Capture the cell that displays the provided text and extract its (x, y) central coordinate. 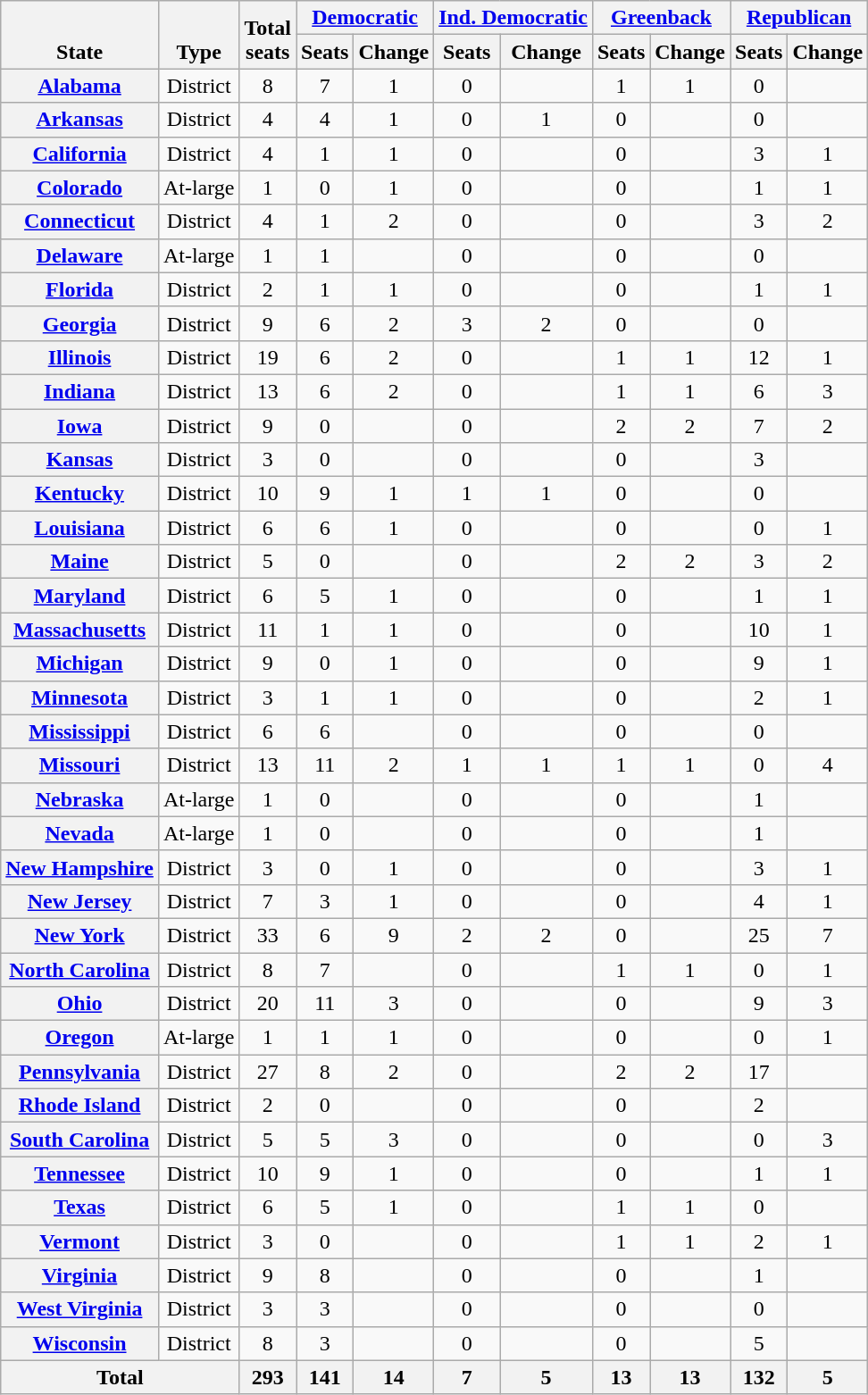
141 (325, 1377)
New Hampshire (80, 867)
19 (268, 357)
Texas (80, 1207)
Democratic (365, 18)
Minnesota (80, 697)
Maryland (80, 596)
Tennessee (80, 1174)
17 (759, 1072)
Oregon (80, 1038)
Vermont (80, 1241)
Rhode Island (80, 1106)
Kansas (80, 460)
Republican (799, 18)
Ind. Democratic (513, 18)
Maine (80, 562)
North Carolina (80, 969)
Alabama (80, 86)
Louisiana (80, 528)
Nevada (80, 833)
New York (80, 935)
Delaware (80, 255)
Illinois (80, 357)
Wisconsin (80, 1343)
Arkansas (80, 120)
Mississippi (80, 731)
South Carolina (80, 1140)
33 (268, 935)
14 (394, 1377)
Missouri (80, 765)
Connecticut (80, 221)
Colorado (80, 188)
Pennsylvania (80, 1072)
25 (759, 935)
Georgia (80, 323)
Nebraska (80, 799)
West Virginia (80, 1309)
Iowa (80, 426)
Florida (80, 289)
20 (268, 1004)
Kentucky (80, 494)
Type (198, 35)
Indiana (80, 391)
California (80, 154)
293 (268, 1377)
Total (120, 1377)
12 (759, 357)
Massachusetts (80, 630)
New Jersey (80, 901)
132 (759, 1377)
State (80, 35)
Ohio (80, 1004)
Totalseats (268, 35)
27 (268, 1072)
Greenback (661, 18)
Michigan (80, 664)
Virginia (80, 1275)
